Detect which cell encompasses the target text, then output its [x, y] center coordinate. 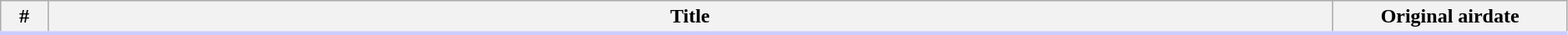
Title [690, 17]
Original airdate [1450, 17]
# [24, 17]
